Capture the cell that displays the provided text and extract its (x, y) central coordinate. 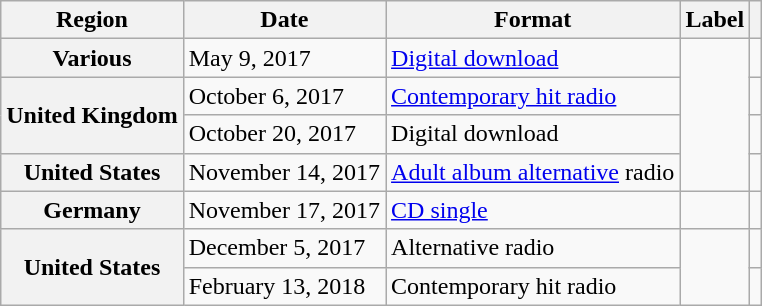
February 13, 2018 (284, 286)
November 17, 2017 (284, 210)
October 20, 2017 (284, 134)
November 14, 2017 (284, 172)
Region (92, 20)
December 5, 2017 (284, 248)
Date (284, 20)
United Kingdom (92, 115)
Format (533, 20)
CD single (533, 210)
Germany (92, 210)
May 9, 2017 (284, 58)
Various (92, 58)
Label (715, 20)
Alternative radio (533, 248)
October 6, 2017 (284, 96)
Adult album alternative radio (533, 172)
